Pinpoint the cell where the given text exists, returning its [x, y] midpoint coordinate. 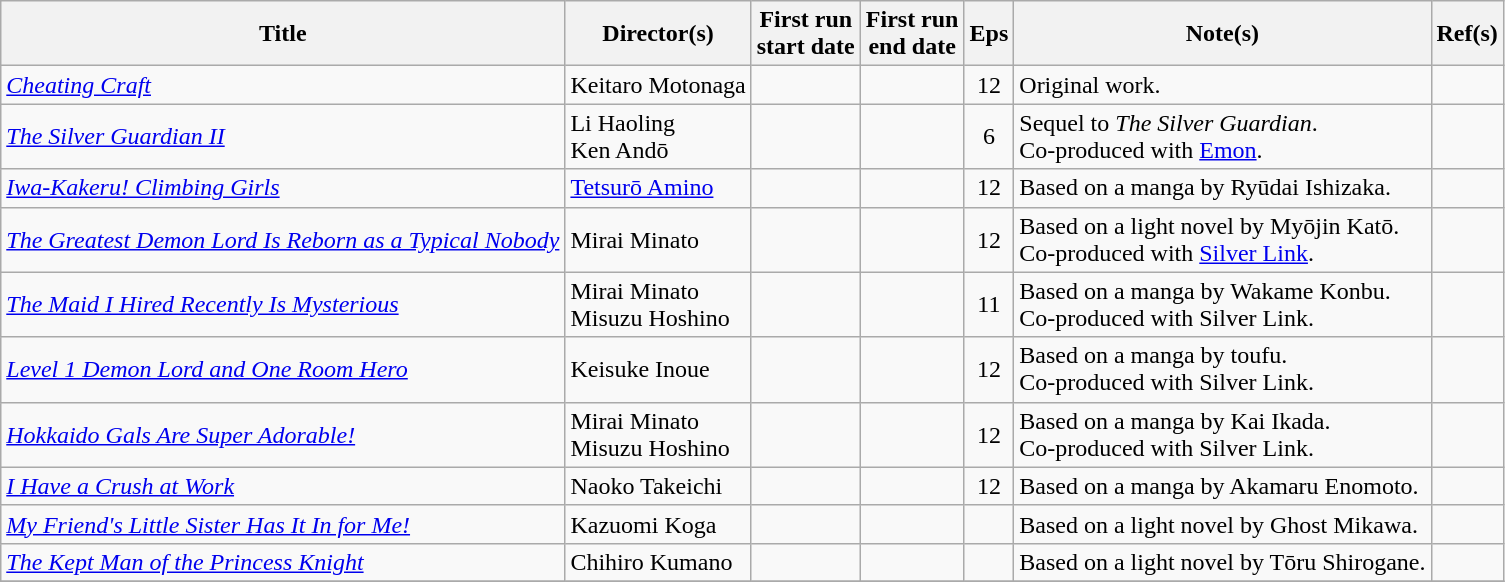
Level 1 Demon Lord and One Room Hero [283, 370]
Note(s) [1222, 34]
The Silver Guardian II [283, 136]
Li HaolingKen Andō [658, 136]
Mirai Minato [658, 240]
Keitaro Motonaga [658, 85]
Eps [989, 34]
Kazuomi Koga [658, 524]
6 [989, 136]
Based on a light novel by Myōjin Katō.Co-produced with Silver Link. [1222, 240]
Hokkaido Gals Are Super Adorable! [283, 434]
11 [989, 304]
Tetsurō Amino [658, 188]
Director(s) [658, 34]
First runend date [912, 34]
Based on a manga by Wakame Konbu.Co-produced with Silver Link. [1222, 304]
Iwa-Kakeru! Climbing Girls [283, 188]
Based on a manga by Kai Ikada.Co-produced with Silver Link. [1222, 434]
Original work. [1222, 85]
Sequel to The Silver Guardian.Co-produced with Emon. [1222, 136]
Cheating Craft [283, 85]
Based on a manga by Ryūdai Ishizaka. [1222, 188]
I Have a Crush at Work [283, 486]
Based on a manga by toufu.Co-produced with Silver Link. [1222, 370]
Based on a light novel by Ghost Mikawa. [1222, 524]
The Maid I Hired Recently Is Mysterious [283, 304]
The Kept Man of the Princess Knight [283, 562]
My Friend's Little Sister Has It In for Me! [283, 524]
Naoko Takeichi [658, 486]
Chihiro Kumano [658, 562]
First runstart date [806, 34]
Ref(s) [1467, 34]
Title [283, 34]
Keisuke Inoue [658, 370]
Based on a manga by Akamaru Enomoto. [1222, 486]
The Greatest Demon Lord Is Reborn as a Typical Nobody [283, 240]
Based on a light novel by Tōru Shirogane. [1222, 562]
